For the text-containing cell, return its midpoint in [x, y] coordinate format. 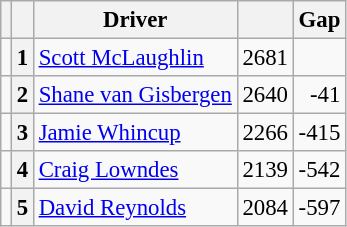
5 [22, 208]
Driver [135, 20]
-41 [319, 95]
David Reynolds [135, 208]
2681 [265, 58]
-597 [319, 208]
2640 [265, 95]
Scott McLaughlin [135, 58]
Jamie Whincup [135, 133]
Gap [319, 20]
2084 [265, 208]
1 [22, 58]
-415 [319, 133]
2139 [265, 170]
2 [22, 95]
2266 [265, 133]
Shane van Gisbergen [135, 95]
-542 [319, 170]
Craig Lowndes [135, 170]
4 [22, 170]
3 [22, 133]
